Provide the [X, Y] coordinate of the cell's center where the given text is located.  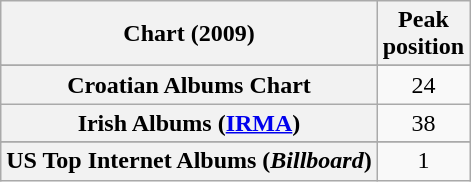
US Top Internet Albums (Billboard) [189, 161]
Croatian Albums Chart [189, 85]
24 [423, 85]
38 [423, 123]
Irish Albums (IRMA) [189, 123]
Peakposition [423, 34]
1 [423, 161]
Chart (2009) [189, 34]
